Extract the (X, Y) coordinate from the center of the cell holding the provided text.  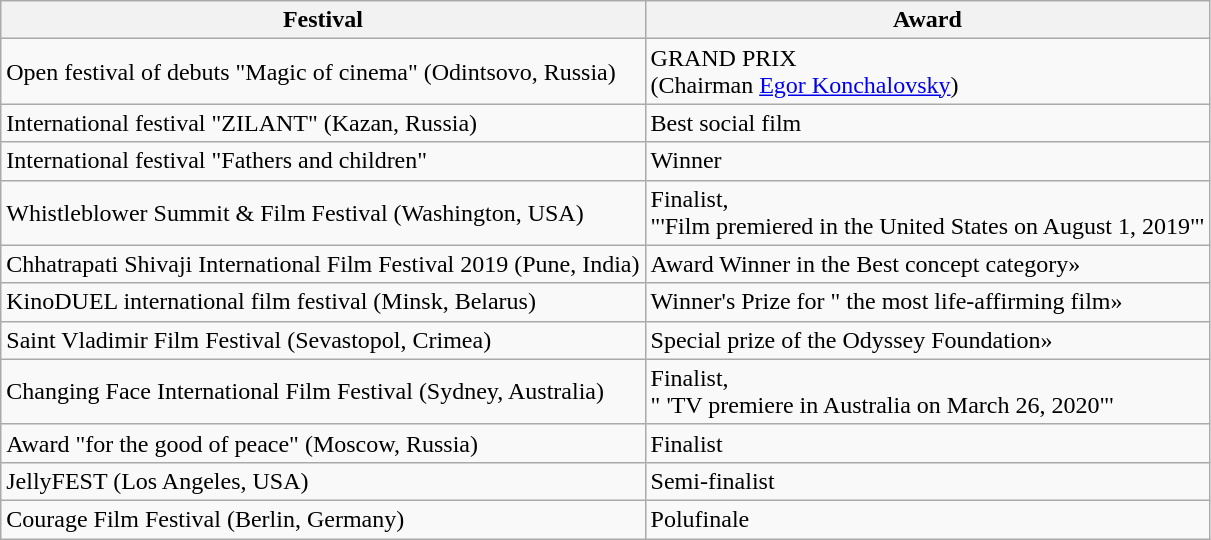
Finalist (928, 443)
Semi-finalist (928, 481)
KinoDUEL international film festival (Minsk, Belarus) (323, 302)
Winner's Prize for " the most life-affirming film» (928, 302)
Whistleblower Summit & Film Festival (Washington, USA) (323, 212)
Winner (928, 161)
Festival (323, 20)
Award Winner in the Best concept category» (928, 264)
Open festival of debuts "Magic of cinema" (Odintsovo, Russia) (323, 72)
JellyFEST (Los Angeles, USA) (323, 481)
Award (928, 20)
Courage Film Festival (Berlin, Germany) (323, 519)
Award "for the good of peace" (Moscow, Russia) (323, 443)
Chhatrapati Shivaji International Film Festival 2019 (Pune, India) (323, 264)
International festival "ZILANT" (Kazan, Russia) (323, 123)
International festival "Fathers and children" (323, 161)
Saint Vladimir Film Festival (Sevastopol, Crimea) (323, 340)
Changing Face International Film Festival (Sydney, Australia) (323, 392)
Best social film (928, 123)
GRAND PRIX(Chairman Egor Konchalovsky) (928, 72)
Finalist, "'Film premiered in the United States on August 1, 2019"' (928, 212)
Special prize of the Odyssey Foundation» (928, 340)
Polufinale (928, 519)
Finalist, " 'TV premiere in Australia on March 26, 2020"' (928, 392)
